Return [x, y] of the center of cell containing provided text 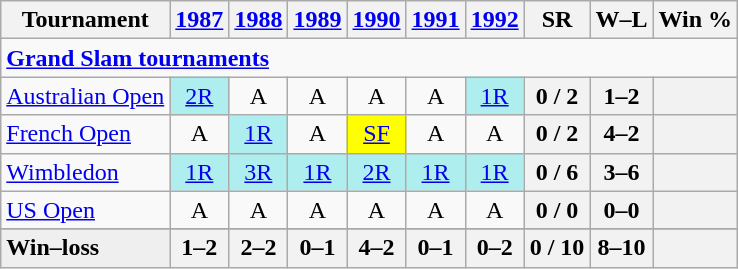
Win–loss [86, 248]
Tournament [86, 20]
1990 [376, 20]
1988 [258, 20]
3–6 [622, 172]
Australian Open [86, 96]
Wimbledon [86, 172]
1992 [494, 20]
SR [557, 20]
0 / 6 [557, 172]
1991 [436, 20]
SF [376, 134]
US Open [86, 210]
8–10 [622, 248]
French Open [86, 134]
Win % [696, 20]
0–2 [494, 248]
1989 [318, 20]
0 / 0 [557, 210]
1987 [200, 20]
3R [258, 172]
0–0 [622, 210]
0 / 10 [557, 248]
2–2 [258, 248]
W–L [622, 20]
Grand Slam tournaments [370, 58]
